Find where the given text appears and provide that cell's center as (x, y) coordinate. 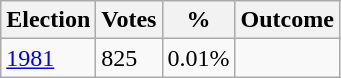
1981 (48, 58)
Election (48, 20)
825 (129, 58)
0.01% (198, 58)
Votes (129, 20)
Outcome (287, 20)
% (198, 20)
